Return (x, y) of the center of cell containing provided text 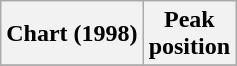
Chart (1998) (72, 34)
Peakposition (189, 34)
